Search for the cell housing the specified text and yield its [x, y] center coordinate. 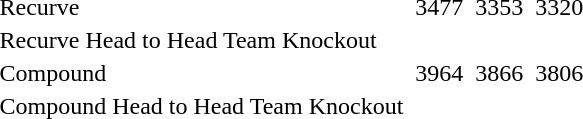
3964 [440, 73]
3866 [500, 73]
